Locate the cell with the specified text and output its (x, y) center coordinate. 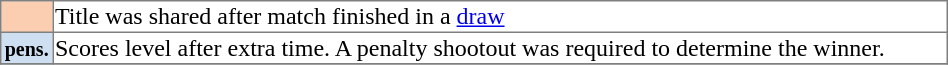
Scores level after extra time. A penalty shootout was required to determine the winner. (500, 48)
pens. (27, 48)
Title was shared after match finished in a draw (500, 17)
